Search for the cell housing the specified text and yield its (X, Y) center coordinate. 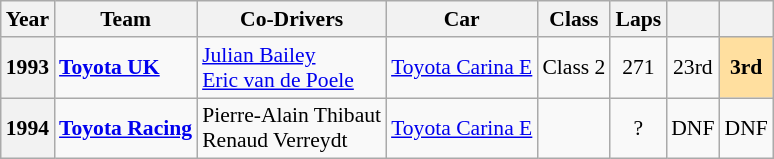
Class (574, 19)
Year (28, 19)
? (638, 128)
Pierre-Alain Thibaut Renaud Verreydt (292, 128)
Class 2 (574, 68)
Toyota UK (126, 68)
23rd (692, 68)
271 (638, 68)
Car (462, 19)
Toyota Racing (126, 128)
Julian Bailey Eric van de Poele (292, 68)
Co-Drivers (292, 19)
1993 (28, 68)
3rd (746, 68)
1994 (28, 128)
Laps (638, 19)
Team (126, 19)
